For the text-containing cell, return its midpoint in [X, Y] coordinate format. 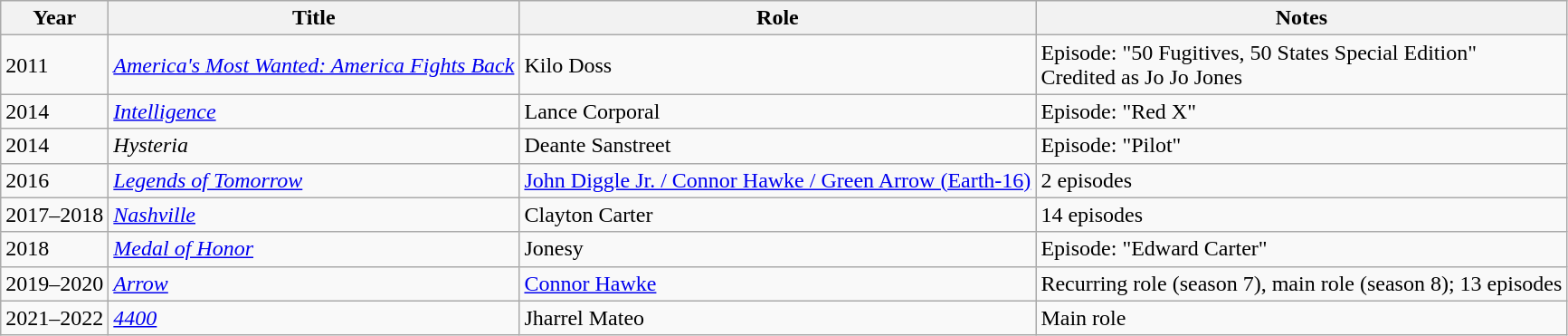
Main role [1301, 318]
14 episodes [1301, 215]
Notes [1301, 18]
2021–2022 [54, 318]
Title [314, 18]
2 episodes [1301, 180]
John Diggle Jr. / Connor Hawke / Green Arrow (Earth-16) [778, 180]
Legends of Tomorrow [314, 180]
Kilo Doss [778, 65]
Deante Sanstreet [778, 146]
Role [778, 18]
2011 [54, 65]
Medal of Honor [314, 249]
Lance Corporal [778, 111]
Nashville [314, 215]
Jonesy [778, 249]
America's Most Wanted: America Fights Back [314, 65]
Recurring role (season 7), main role (season 8); 13 episodes [1301, 283]
Episode: "50 Fugitives, 50 States Special Edition"Credited as Jo Jo Jones [1301, 65]
Intelligence [314, 111]
2019–2020 [54, 283]
4400 [314, 318]
2017–2018 [54, 215]
Hysteria [314, 146]
Connor Hawke [778, 283]
2016 [54, 180]
Episode: "Pilot" [1301, 146]
Jharrel Mateo [778, 318]
2018 [54, 249]
Year [54, 18]
Arrow [314, 283]
Clayton Carter [778, 215]
Episode: "Edward Carter" [1301, 249]
Episode: "Red X" [1301, 111]
